Find where the given text appears and provide that cell's center as [X, Y] coordinate. 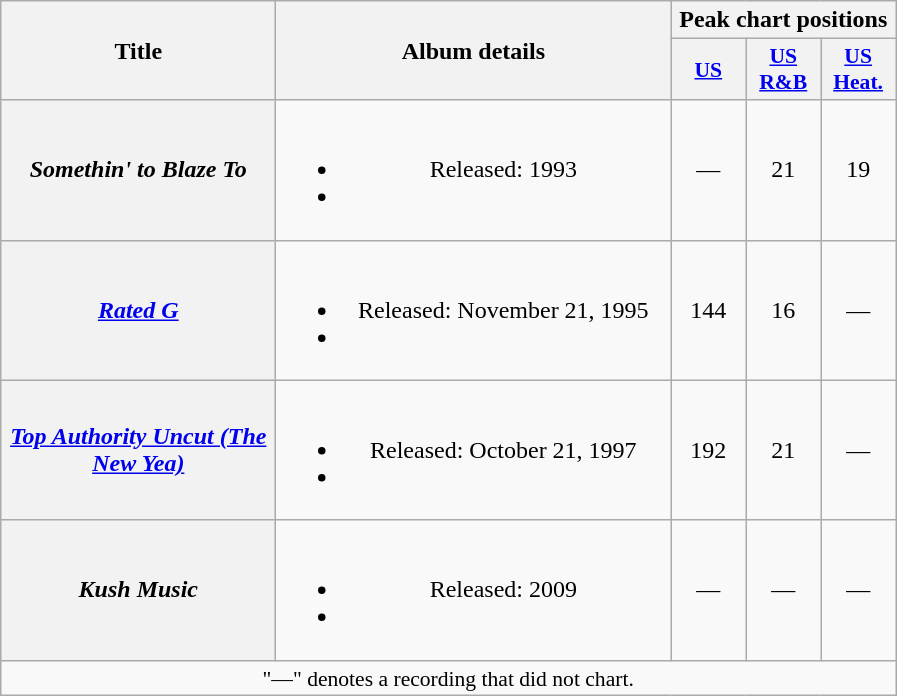
"—" denotes a recording that did not chart. [448, 678]
144 [708, 310]
192 [708, 450]
US R&B [784, 70]
Rated G [138, 310]
Somethin' to Blaze To [138, 170]
Title [138, 50]
19 [858, 170]
US Heat. [858, 70]
Top Authority Uncut (The New Yea) [138, 450]
Released: November 21, 1995 [474, 310]
Released: 1993 [474, 170]
16 [784, 310]
Released: 2009 [474, 590]
US [708, 70]
Released: October 21, 1997 [474, 450]
Kush Music [138, 590]
Album details [474, 50]
Peak chart positions [784, 20]
